Output the (X, Y) coordinate of the center of the cell containing the given text.  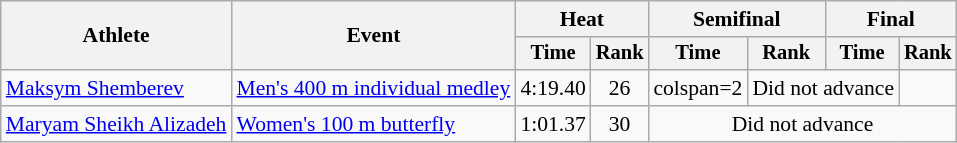
Event (373, 36)
Final (891, 19)
Men's 400 m individual medley (373, 88)
30 (620, 124)
Heat (582, 19)
colspan=2 (698, 88)
Women's 100 m butterfly (373, 124)
26 (620, 88)
1:01.37 (552, 124)
4:19.40 (552, 88)
Maryam Sheikh Alizadeh (116, 124)
Semifinal (736, 19)
Maksym Shemberev (116, 88)
Athlete (116, 36)
